Provide the [X, Y] coordinate of the cell's center where the given text is located.  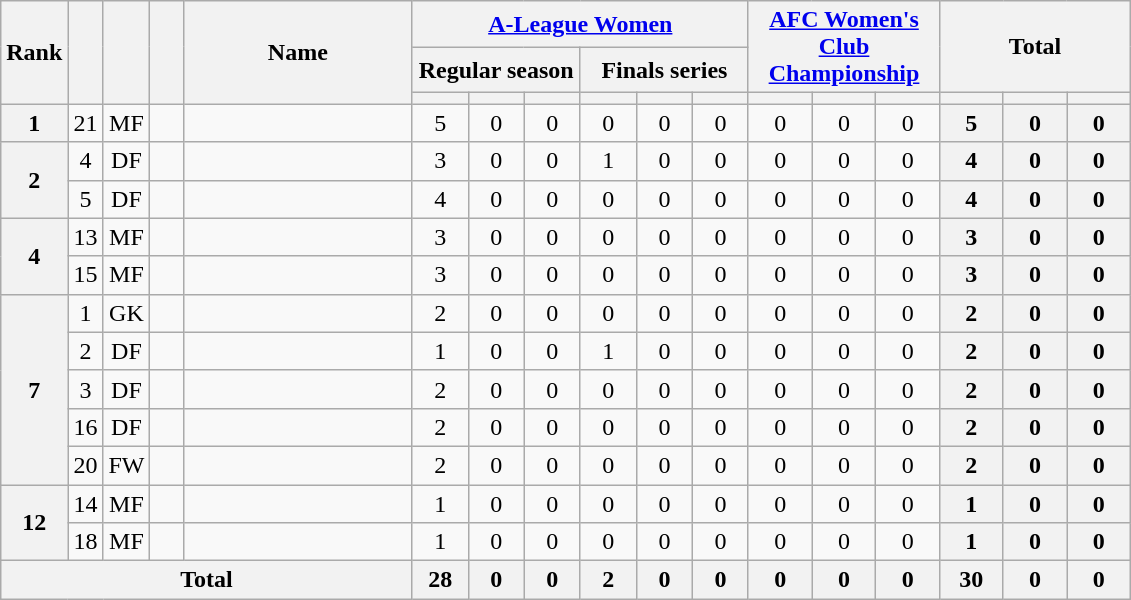
7 [34, 389]
FW [126, 465]
30 [972, 580]
21 [86, 123]
AFC Women'sClub Championship [844, 47]
GK [126, 313]
18 [86, 542]
13 [86, 237]
16 [86, 427]
Rank [34, 52]
20 [86, 465]
Name [298, 52]
A-League Women [580, 24]
15 [86, 275]
14 [86, 503]
Finals series [664, 70]
12 [34, 522]
Regular season [496, 70]
28 [440, 580]
